Return the (x, y) coordinate for the center point of the cell that contains the specified text.  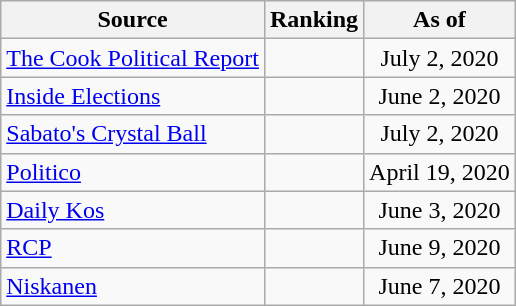
Source (133, 20)
Ranking (314, 20)
RCP (133, 248)
Inside Elections (133, 96)
April 19, 2020 (440, 172)
Niskanen (133, 286)
June 2, 2020 (440, 96)
June 3, 2020 (440, 210)
Daily Kos (133, 210)
Sabato's Crystal Ball (133, 134)
June 9, 2020 (440, 248)
The Cook Political Report (133, 58)
As of (440, 20)
Politico (133, 172)
June 7, 2020 (440, 286)
